Scan for the cell matching the given text and deliver its (x, y) coordinate at center. 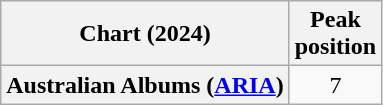
7 (335, 85)
Chart (2024) (145, 34)
Australian Albums (ARIA) (145, 85)
Peakposition (335, 34)
